Search for the cell housing the specified text and yield its (X, Y) center coordinate. 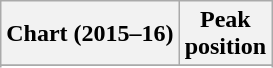
Peak position (225, 34)
Chart (2015–16) (90, 34)
